Extract the (x, y) coordinate from the center of the cell holding the provided text.  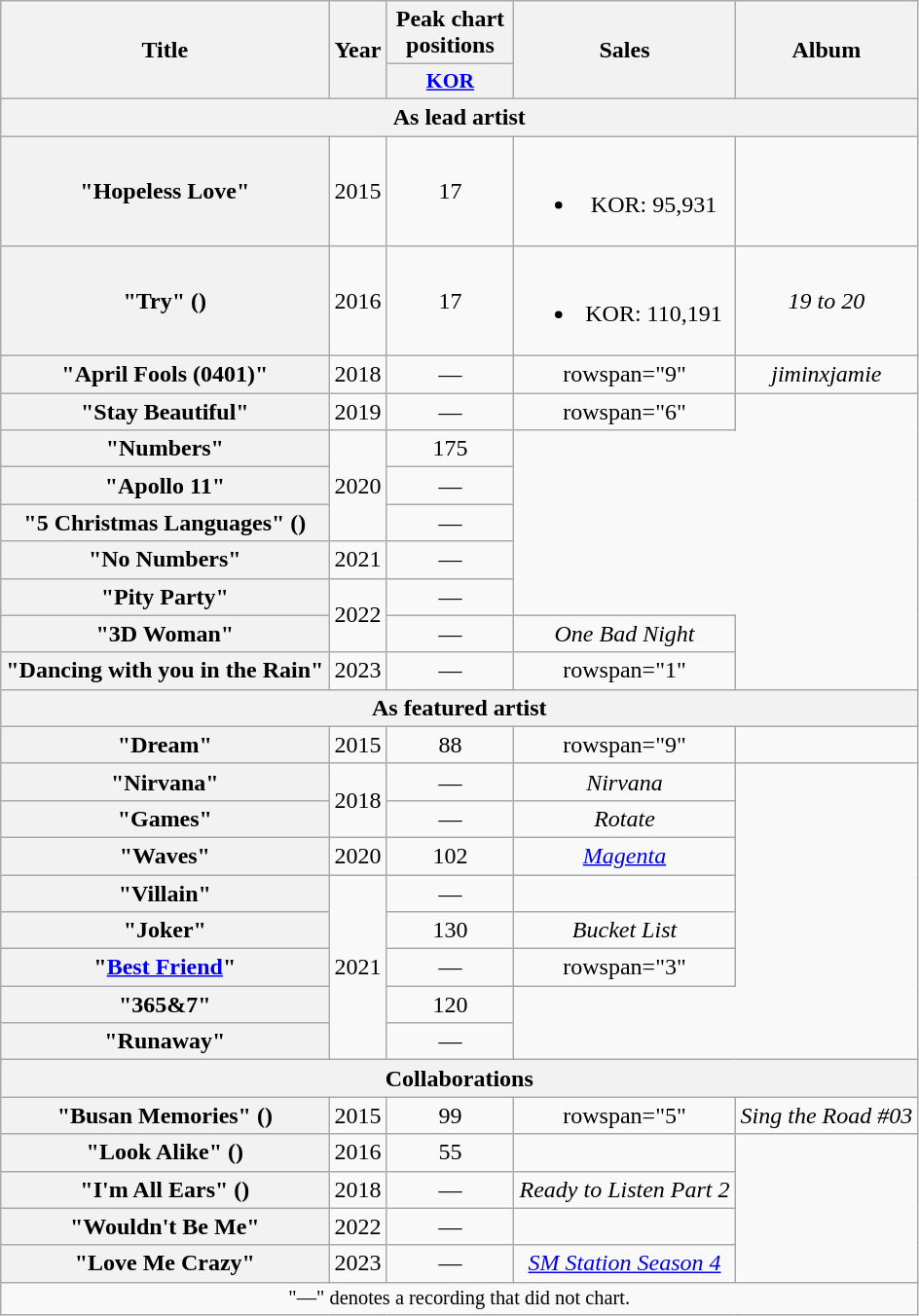
102 (450, 856)
Nirvana (625, 782)
130 (450, 931)
"Best Friend" (165, 968)
Peak chart positions (450, 33)
Sales (625, 51)
"Stay Beautiful" (165, 412)
"Wouldn't Be Me" (165, 1226)
As featured artist (459, 708)
jiminxjamie (827, 375)
"—" denotes a recording that did not chart. (459, 1298)
As lead artist (459, 117)
"Numbers" (165, 449)
"3D Woman" (165, 634)
99 (450, 1115)
55 (450, 1152)
rowspan="1" (625, 671)
rowspan="5" (625, 1115)
KOR: 95,931 (625, 191)
"Dream" (165, 745)
"No Numbers" (165, 560)
"April Fools (0401)" (165, 375)
"Villain" (165, 893)
Year (358, 51)
Collaborations (459, 1078)
rowspan="3" (625, 968)
"Joker" (165, 931)
2019 (358, 412)
SM Station Season 4 (625, 1263)
"Pity Party" (165, 597)
"365&7" (165, 1005)
"Busan Memories" () (165, 1115)
"Love Me Crazy" (165, 1263)
Rotate (625, 819)
120 (450, 1005)
"Dancing with you in the Rain" (165, 671)
KOR: 110,191 (625, 302)
"Apollo 11" (165, 486)
19 to 20 (827, 302)
"Look Alike" () (165, 1152)
"Nirvana" (165, 782)
Title (165, 51)
"Waves" (165, 856)
Bucket List (625, 931)
175 (450, 449)
Magenta (625, 856)
Ready to Listen Part 2 (625, 1189)
One Bad Night (625, 634)
"Hopeless Love" (165, 191)
Album (827, 51)
rowspan="6" (625, 412)
"Try" () (165, 302)
"I'm All Ears" () (165, 1189)
Sing the Road #03 (827, 1115)
"Games" (165, 819)
88 (450, 745)
KOR (450, 82)
"Runaway" (165, 1042)
"5 Christmas Languages" () (165, 523)
